Detect which cell encompasses the target text, then output its [X, Y] center coordinate. 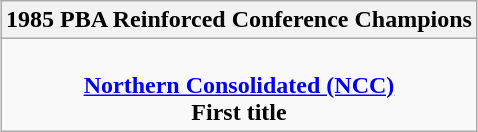
Northern Consolidated (NCC) First title [240, 85]
1985 PBA Reinforced Conference Champions [240, 20]
